Extract the [x, y] coordinate from the center of the cell holding the provided text.  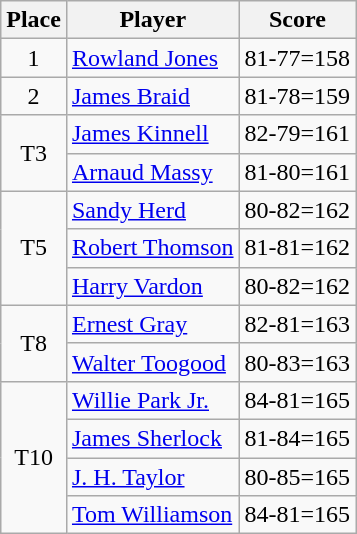
80-83=163 [298, 362]
81-77=158 [298, 58]
James Sherlock [152, 438]
Arnaud Massy [152, 172]
T3 [34, 153]
T10 [34, 457]
James Kinnell [152, 134]
82-81=163 [298, 324]
80-85=165 [298, 477]
Harry Vardon [152, 286]
Robert Thomson [152, 248]
Score [298, 20]
Sandy Herd [152, 210]
Rowland Jones [152, 58]
81-80=161 [298, 172]
81-81=162 [298, 248]
T5 [34, 248]
81-84=165 [298, 438]
Walter Toogood [152, 362]
1 [34, 58]
Player [152, 20]
Place [34, 20]
82-79=161 [298, 134]
T8 [34, 343]
81-78=159 [298, 96]
2 [34, 96]
Ernest Gray [152, 324]
J. H. Taylor [152, 477]
James Braid [152, 96]
Willie Park Jr. [152, 400]
Tom Williamson [152, 515]
